Determine the [x, y] coordinate at the center of the cell enclosing the given text.  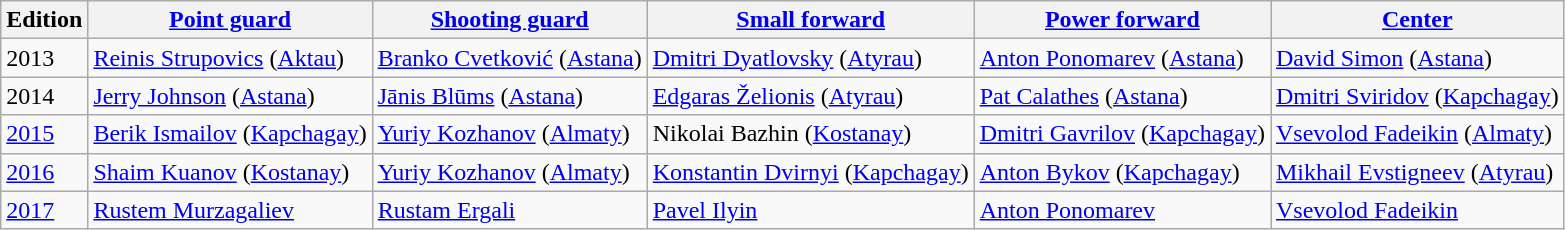
Pat Calathes (Astana) [1122, 96]
2016 [44, 172]
Rustem Murzagaliev [230, 210]
Konstantin Dvirnyi (Kapchagay) [810, 172]
Point guard [230, 20]
Nikolai Bazhin (Kostanay) [810, 134]
2015 [44, 134]
Power forward [1122, 20]
Dmitri Sviridov (Kapchagay) [1417, 96]
Mikhail Evstigneev (Atyrau) [1417, 172]
Reinis Strupovics (Aktau) [230, 58]
Jānis Blūms (Astana) [510, 96]
2014 [44, 96]
Rustam Ergali [510, 210]
Anton Ponomarev (Astana) [1122, 58]
2017 [44, 210]
Anton Ponomarev [1122, 210]
Small forward [810, 20]
Edgaras Želionis (Atyrau) [810, 96]
2013 [44, 58]
David Simon (Astana) [1417, 58]
Shooting guard [510, 20]
Dmitri Gavrilov (Kapchagay) [1122, 134]
Vsevolod Fadeikin (Almaty) [1417, 134]
Shaim Kuanov (Kostanay) [230, 172]
Edition [44, 20]
Berik Ismailov (Kapchagay) [230, 134]
Branko Cvetković (Astana) [510, 58]
Jerry Johnson (Astana) [230, 96]
Pavel Ilyin [810, 210]
Center [1417, 20]
Vsevolod Fadeikin [1417, 210]
Dmitri Dyatlovsky (Atyrau) [810, 58]
Anton Bykov (Kapchagay) [1122, 172]
